Pinpoint the cell where the given text exists, returning its [x, y] midpoint coordinate. 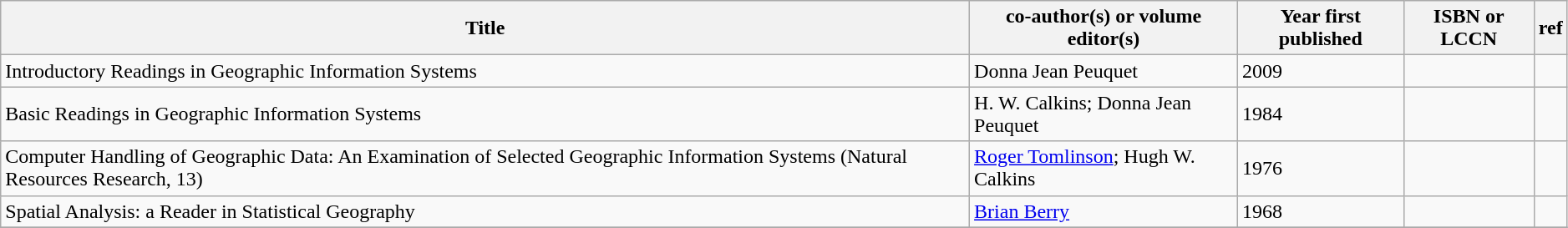
ref [1550, 28]
Computer Handling of Geographic Data: An Examination of Selected Geographic Information Systems (Natural Resources Research, 13) [485, 169]
Year first published [1322, 28]
Introductory Readings in Geographic Information Systems [485, 71]
1968 [1322, 211]
Basic Readings in Geographic Information Systems [485, 114]
2009 [1322, 71]
Roger Tomlinson; Hugh W. Calkins [1104, 169]
1976 [1322, 169]
Title [485, 28]
Spatial Analysis: a Reader in Statistical Geography [485, 211]
H. W. Calkins; Donna Jean Peuquet [1104, 114]
co-author(s) or volume editor(s) [1104, 28]
Brian Berry [1104, 211]
1984 [1322, 114]
Donna Jean Peuquet [1104, 71]
ISBN or LCCN [1469, 28]
